Return the (x, y) coordinate for the center point of the cell that contains the specified text.  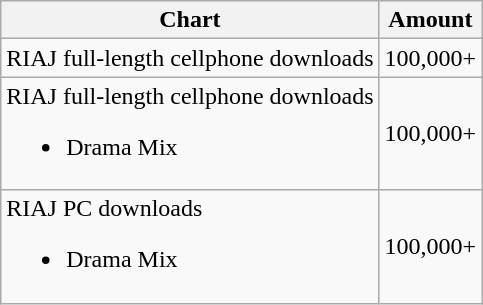
Amount (430, 20)
RIAJ full-length cellphone downloads (190, 58)
Chart (190, 20)
RIAJ full-length cellphone downloadsDrama Mix (190, 134)
RIAJ PC downloadsDrama Mix (190, 246)
